Capture the cell that displays the provided text and extract its [x, y] central coordinate. 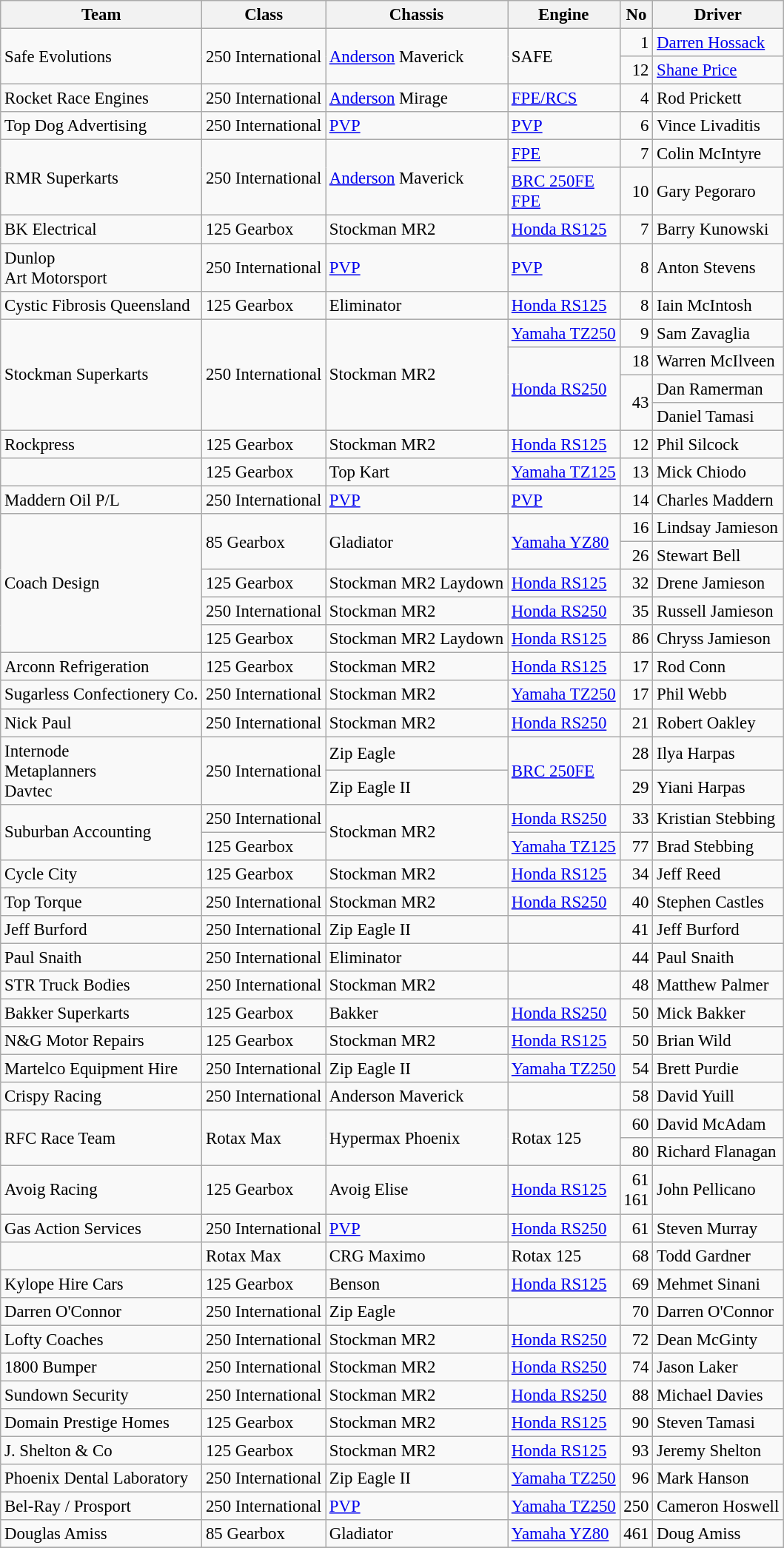
CRG Maximo [417, 1256]
4 [637, 98]
70 [637, 1311]
Rod Conn [718, 667]
Brett Purdie [718, 1069]
96 [637, 1478]
Robert Oakley [718, 723]
Bakker [417, 1013]
Top Kart [417, 472]
Benson [417, 1284]
Steven Tamasi [718, 1423]
41 [637, 930]
32 [637, 583]
Russell Jamieson [718, 612]
Michael Davies [718, 1395]
77 [637, 846]
J. Shelton & Co [101, 1450]
69 [637, 1284]
RFC Race Team [101, 1139]
Sugarless Confectionery Co. [101, 695]
Rockpress [101, 444]
Coach Design [101, 583]
Drene Jamieson [718, 583]
Shane Price [718, 70]
74 [637, 1367]
Bakker Superkarts [101, 1013]
SAFE [564, 56]
Chassis [417, 15]
Arconn Refrigeration [101, 667]
Gas Action Services [101, 1228]
26 [637, 556]
N&G Motor Repairs [101, 1041]
Daniel Tamasi [718, 417]
RMR Superkarts [101, 178]
68 [637, 1256]
61 [637, 1228]
Maddern Oil P/L [101, 500]
Crispy Racing [101, 1096]
1 [637, 43]
FPE/RCS [564, 98]
Yiani Harpas [718, 788]
Gary Pegoraro [718, 191]
Brian Wild [718, 1041]
InternodeMetaplannersDavtec [101, 771]
34 [637, 874]
Vince Livaditis [718, 126]
Stewart Bell [718, 556]
Rocket Race Engines [101, 98]
14 [637, 500]
BRC 250FEFPE [564, 191]
461 [637, 1534]
93 [637, 1450]
Suburban Accounting [101, 832]
Richard Flanagan [718, 1153]
Mick Chiodo [718, 472]
6 [637, 126]
90 [637, 1423]
Stockman Superkarts [101, 375]
Steven Murray [718, 1228]
Dean McGinty [718, 1339]
Jeff Reed [718, 874]
Engine [564, 15]
Bel-Ray / Prosport [101, 1507]
1800 Bumper [101, 1367]
Iain McIntosh [718, 305]
Nick Paul [101, 723]
Hypermax Phoenix [417, 1139]
44 [637, 957]
Phoenix Dental Laboratory [101, 1478]
Darren Hossack [718, 43]
BRC 250FE [564, 771]
DunlopArt Motorsport [101, 268]
Jason Laker [718, 1367]
Driver [718, 15]
Anton Stevens [718, 268]
21 [637, 723]
Jeremy Shelton [718, 1450]
Todd Gardner [718, 1256]
58 [637, 1096]
9 [637, 333]
Mark Hanson [718, 1478]
Avoig Racing [101, 1190]
Douglas Amiss [101, 1534]
Cycle City [101, 874]
Charles Maddern [718, 500]
Phil Webb [718, 695]
Warren McIlveen [718, 361]
Phil Silcock [718, 444]
54 [637, 1069]
Class [264, 15]
43 [637, 403]
BK Electrical [101, 229]
Lofty Coaches [101, 1339]
61 161 [637, 1190]
72 [637, 1339]
250 [637, 1507]
Cystic Fibrosis Queensland [101, 305]
33 [637, 818]
80 [637, 1153]
Anderson Mirage [417, 98]
Dan Ramerman [718, 389]
Team [101, 15]
Stephen Castles [718, 902]
Chryss Jamieson [718, 639]
18 [637, 361]
Kristian Stebbing [718, 818]
48 [637, 985]
88 [637, 1395]
Top Torque [101, 902]
Sundown Security [101, 1395]
Cameron Hoswell [718, 1507]
Kylope Hire Cars [101, 1284]
FPE [564, 154]
Matthew Palmer [718, 985]
10 [637, 191]
13 [637, 472]
28 [637, 754]
Lindsay Jamieson [718, 528]
Colin McIntyre [718, 154]
David Yuill [718, 1096]
Doug Amiss [718, 1534]
Domain Prestige Homes [101, 1423]
Top Dog Advertising [101, 126]
86 [637, 639]
29 [637, 788]
Ilya Harpas [718, 754]
Avoig Elise [417, 1190]
35 [637, 612]
40 [637, 902]
Safe Evolutions [101, 56]
STR Truck Bodies [101, 985]
Barry Kunowski [718, 229]
16 [637, 528]
David McAdam [718, 1125]
Brad Stebbing [718, 846]
60 [637, 1125]
Martelco Equipment Hire [101, 1069]
John Pellicano [718, 1190]
Rod Prickett [718, 98]
Sam Zavaglia [718, 333]
No [637, 15]
Mehmet Sinani [718, 1284]
Mick Bakker [718, 1013]
